Find where the given text appears and provide that cell's center as (x, y) coordinate. 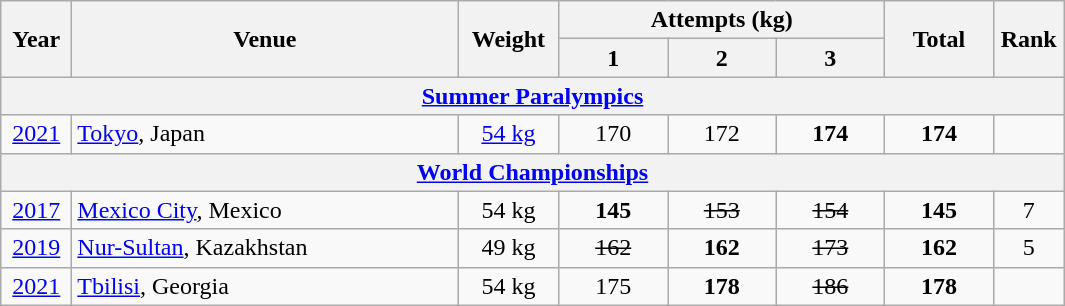
175 (614, 286)
Summer Paralympics (533, 96)
Attempts (kg) (722, 20)
172 (722, 134)
154 (830, 210)
153 (722, 210)
7 (1028, 210)
Mexico City, Mexico (265, 210)
Tbilisi, Georgia (265, 286)
Total (940, 39)
Nur-Sultan, Kazakhstan (265, 248)
186 (830, 286)
Venue (265, 39)
Weight (508, 39)
173 (830, 248)
2019 (36, 248)
49 kg (508, 248)
1 (614, 58)
2 (722, 58)
3 (830, 58)
World Championships (533, 172)
2017 (36, 210)
170 (614, 134)
Year (36, 39)
Rank (1028, 39)
5 (1028, 248)
Tokyo, Japan (265, 134)
